For the text-containing cell, return its midpoint in [x, y] coordinate format. 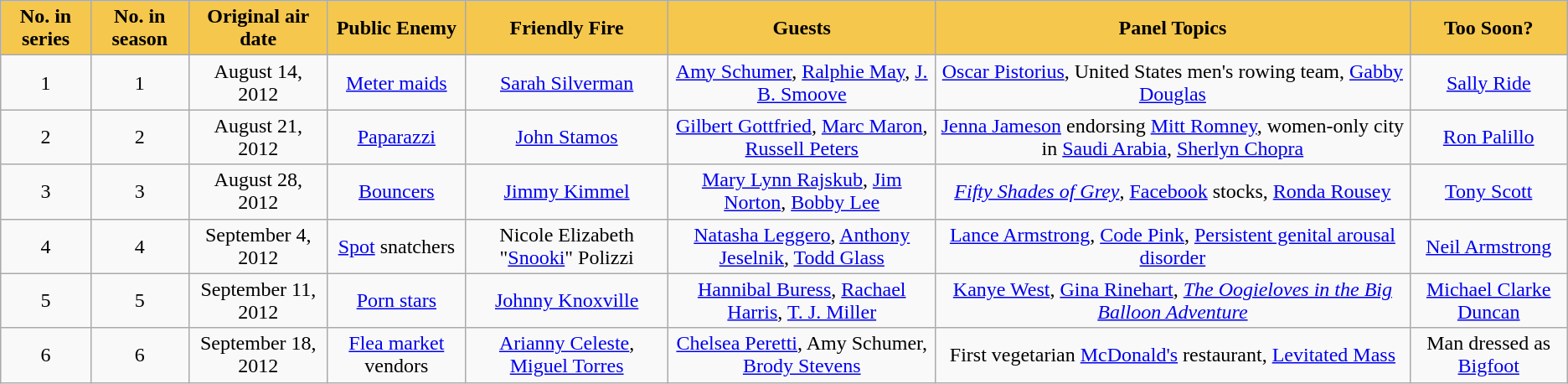
John Stamos [566, 138]
Michael Clarke Duncan [1488, 300]
September 11, 2012 [258, 300]
Hannibal Buress, Rachael Harris, T. J. Miller [802, 300]
Flea market vendors [396, 355]
First vegetarian McDonald's restaurant, Levitated Mass [1173, 355]
Porn stars [396, 300]
Arianny Celeste, Miguel Torres [566, 355]
Natasha Leggero, Anthony Jeselnik, Todd Glass [802, 246]
Panel Topics [1173, 29]
Nicole Elizabeth "Snooki" Polizzi [566, 246]
Spot snatchers [396, 246]
Ron Palillo [1488, 138]
August 21, 2012 [258, 138]
Chelsea Peretti, Amy Schumer, Brody Stevens [802, 355]
Man dressed as Bigfoot [1488, 355]
Jimmy Kimmel [566, 191]
Sarah Silverman [566, 82]
Johnny Knoxville [566, 300]
Sally Ride [1488, 82]
Bouncers [396, 191]
Tony Scott [1488, 191]
Fifty Shades of Grey, Facebook stocks, Ronda Rousey [1173, 191]
August 14, 2012 [258, 82]
Jenna Jameson endorsing Mitt Romney, women-only city in Saudi Arabia, Sherlyn Chopra [1173, 138]
Neil Armstrong [1488, 246]
Gilbert Gottfried, Marc Maron, Russell Peters [802, 138]
No. in series [46, 29]
Guests [802, 29]
Public Enemy [396, 29]
Paparazzi [396, 138]
Kanye West, Gina Rinehart, The Oogieloves in the Big Balloon Adventure [1173, 300]
Oscar Pistorius, United States men's rowing team, Gabby Douglas [1173, 82]
Mary Lynn Rajskub, Jim Norton, Bobby Lee [802, 191]
August 28, 2012 [258, 191]
September 18, 2012 [258, 355]
Original air date [258, 29]
Meter maids [396, 82]
Too Soon? [1488, 29]
Friendly Fire [566, 29]
September 4, 2012 [258, 246]
Amy Schumer, Ralphie May, J. B. Smoove [802, 82]
No. in season [139, 29]
Lance Armstrong, Code Pink, Persistent genital arousal disorder [1173, 246]
